Search for the cell housing the specified text and yield its [x, y] center coordinate. 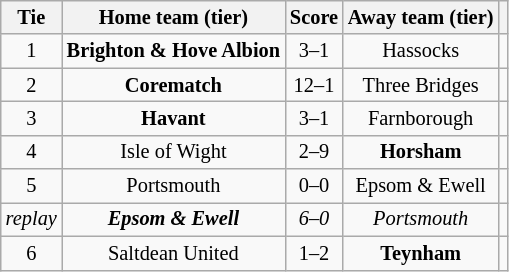
Away team (tier) [420, 17]
Teynham [420, 253]
Corematch [174, 85]
6–0 [314, 219]
Isle of Wight [174, 152]
Tie [32, 17]
2 [32, 85]
4 [32, 152]
3 [32, 118]
2–9 [314, 152]
6 [32, 253]
Brighton & Hove Albion [174, 51]
Three Bridges [420, 85]
Home team (tier) [174, 17]
Horsham [420, 152]
Score [314, 17]
1–2 [314, 253]
1 [32, 51]
Saltdean United [174, 253]
0–0 [314, 186]
5 [32, 186]
Havant [174, 118]
Farnborough [420, 118]
replay [32, 219]
12–1 [314, 85]
Hassocks [420, 51]
